Find where the given text appears and provide that cell's center as (X, Y) coordinate. 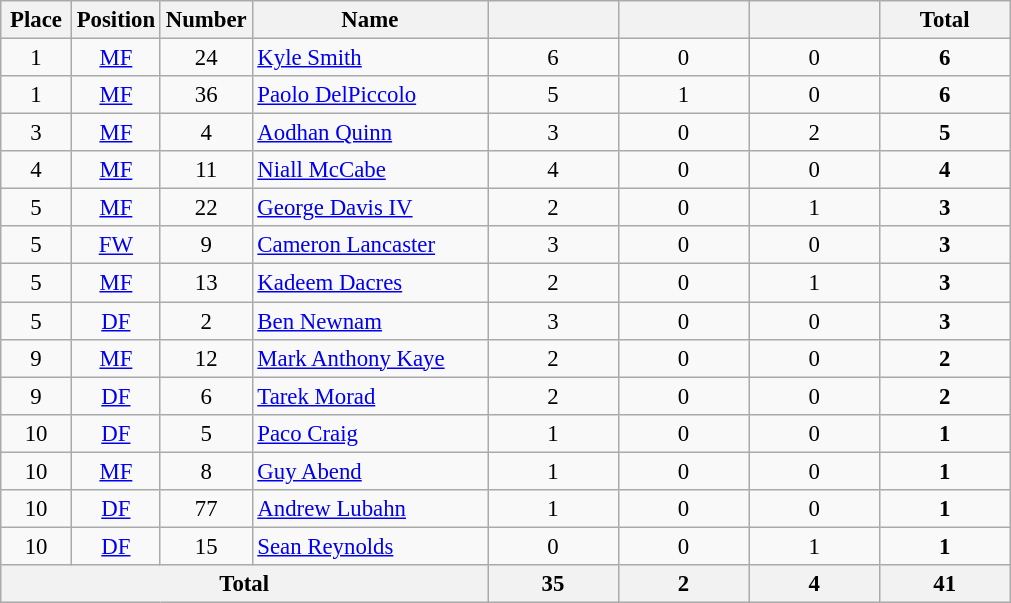
Sean Reynolds (370, 546)
Mark Anthony Kaye (370, 358)
22 (206, 208)
77 (206, 509)
Ben Newnam (370, 321)
24 (206, 58)
Name (370, 20)
Kadeem Dacres (370, 283)
Aodhan Quinn (370, 133)
Andrew Lubahn (370, 509)
Place (36, 20)
15 (206, 546)
Paco Craig (370, 433)
Cameron Lancaster (370, 245)
11 (206, 170)
Position (116, 20)
12 (206, 358)
35 (554, 584)
13 (206, 283)
George Davis IV (370, 208)
36 (206, 95)
Number (206, 20)
FW (116, 245)
Guy Abend (370, 471)
Niall McCabe (370, 170)
Paolo DelPiccolo (370, 95)
8 (206, 471)
41 (944, 584)
Tarek Morad (370, 396)
Kyle Smith (370, 58)
